Find where the given text appears and provide that cell's center as (X, Y) coordinate. 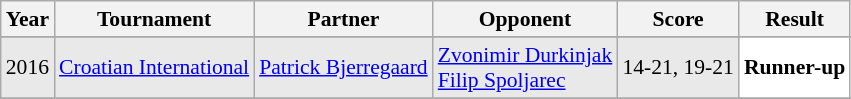
Runner-up (794, 68)
14-21, 19-21 (678, 68)
Zvonimir Durkinjak Filip Spoljarec (526, 68)
Result (794, 19)
Year (28, 19)
Partner (344, 19)
Tournament (154, 19)
Patrick Bjerregaard (344, 68)
Score (678, 19)
2016 (28, 68)
Croatian International (154, 68)
Opponent (526, 19)
